Find where the given text appears and provide that cell's center as [x, y] coordinate. 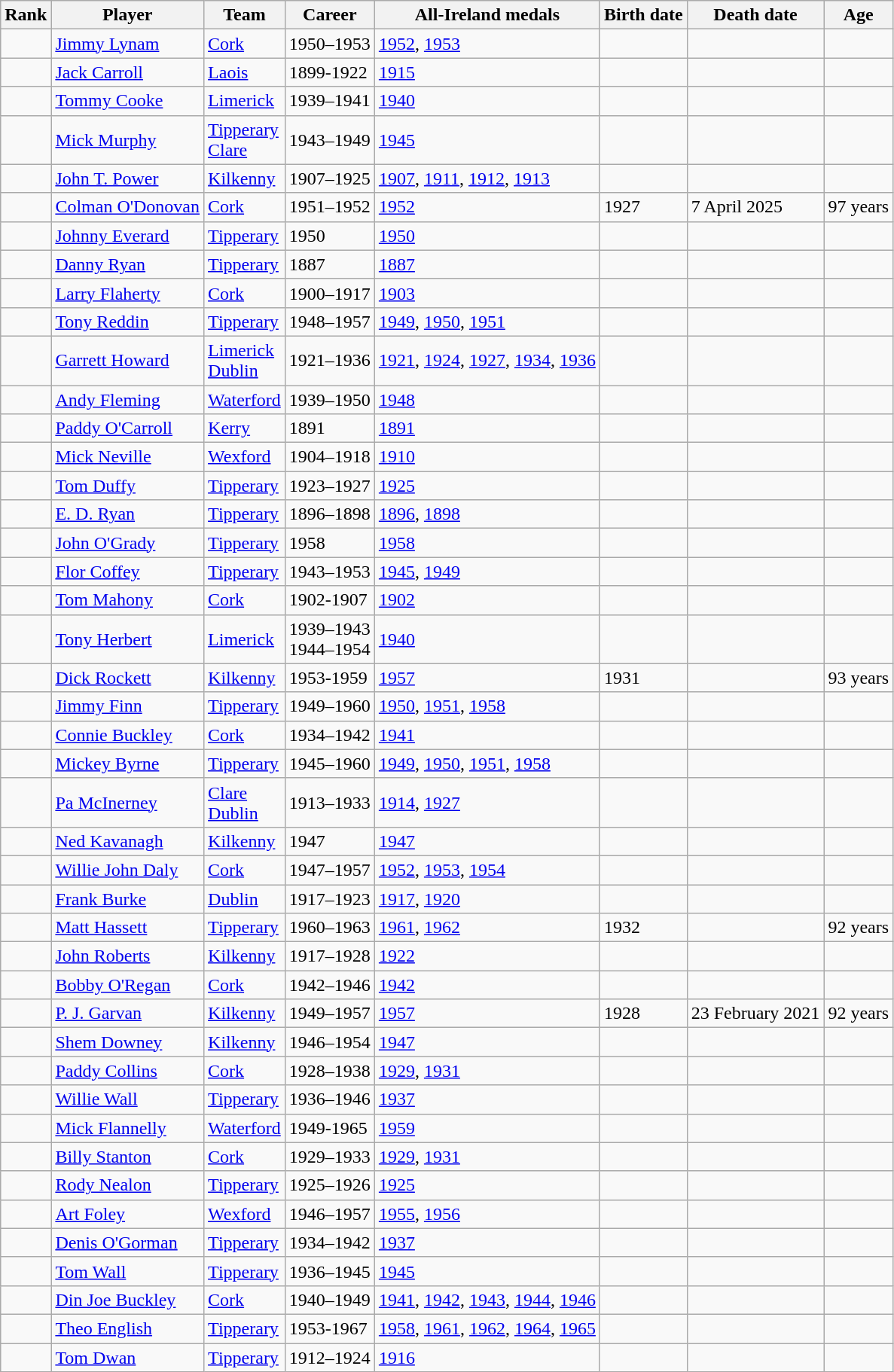
Death date [755, 15]
ClareDublin [245, 803]
Billy Stanton [128, 1157]
1896–1898 [330, 514]
Andy Fleming [128, 400]
1907–1925 [330, 178]
TipperaryClare [245, 140]
Willie John Daly [128, 870]
Rank [26, 15]
P. J. Garvan [128, 1014]
1928–1938 [330, 1071]
1903 [487, 293]
1960–1963 [330, 928]
1946–1954 [330, 1042]
Team [245, 15]
1896, 1898 [487, 514]
John T. Power [128, 178]
97 years [859, 207]
1945, 1949 [487, 572]
Tom Duffy [128, 486]
1947–1957 [330, 870]
Jimmy Lynam [128, 44]
1917–1923 [330, 898]
1955, 1956 [487, 1214]
1925–1926 [330, 1185]
1949, 1950, 1951, 1958 [487, 764]
1945–1960 [330, 764]
1941 [487, 735]
1958, 1961, 1962, 1964, 1965 [487, 1328]
Pa McInerney [128, 803]
1928 [643, 1014]
1961, 1962 [487, 928]
Birth date [643, 15]
1917–1928 [330, 956]
Ned Kavanagh [128, 841]
1943–1953 [330, 572]
1936–1945 [330, 1271]
1921–1936 [330, 360]
1951–1952 [330, 207]
1914, 1927 [487, 803]
1950–1953 [330, 44]
Kerry [245, 428]
Tony Herbert [128, 639]
Mick Murphy [128, 140]
Art Foley [128, 1214]
Matt Hassett [128, 928]
Career [330, 15]
Paddy Collins [128, 1071]
1902 [487, 600]
Dublin [245, 898]
Tommy Cooke [128, 101]
1917, 1920 [487, 898]
LimerickDublin [245, 360]
1904–1918 [330, 457]
23 February 2021 [755, 1014]
John O'Grady [128, 543]
1941, 1942, 1943, 1944, 1946 [487, 1300]
Denis O'Gorman [128, 1242]
1949, 1950, 1951 [487, 322]
Tom Mahony [128, 600]
1949–1957 [330, 1014]
Mick Neville [128, 457]
1910 [487, 457]
1949-1965 [330, 1128]
1959 [487, 1128]
Player [128, 15]
1952, 1953, 1954 [487, 870]
1939–1950 [330, 400]
Age [859, 15]
1953-1959 [330, 678]
1932 [643, 928]
1927 [643, 207]
Shem Downey [128, 1042]
Theo English [128, 1328]
1902-1907 [330, 600]
Johnny Everard [128, 236]
Bobby O'Regan [128, 985]
E. D. Ryan [128, 514]
Laois [245, 72]
1923–1927 [330, 486]
1922 [487, 956]
All-Ireland medals [487, 15]
Garrett Howard [128, 360]
1940–1949 [330, 1300]
Paddy O'Carroll [128, 428]
Tony Reddin [128, 322]
1942–1946 [330, 985]
Mick Flannelly [128, 1128]
1952 [487, 207]
93 years [859, 678]
Larry Flaherty [128, 293]
1913–1933 [330, 803]
Dick Rockett [128, 678]
1943–1949 [330, 140]
1939–19431944–1954 [330, 639]
1953-1967 [330, 1328]
Connie Buckley [128, 735]
1948–1957 [330, 322]
1921, 1924, 1927, 1934, 1936 [487, 360]
1915 [487, 72]
1931 [643, 678]
1900–1917 [330, 293]
Frank Burke [128, 898]
1939–1941 [330, 101]
Mickey Byrne [128, 764]
7 April 2025 [755, 207]
Willie Wall [128, 1099]
Tom Dwan [128, 1358]
1907, 1911, 1912, 1913 [487, 178]
Tom Wall [128, 1271]
Jack Carroll [128, 72]
1899-1922 [330, 72]
Jimmy Finn [128, 706]
Din Joe Buckley [128, 1300]
1942 [487, 985]
1946–1957 [330, 1214]
Rody Nealon [128, 1185]
1912–1924 [330, 1358]
1936–1946 [330, 1099]
1950, 1951, 1958 [487, 706]
Danny Ryan [128, 264]
1929–1933 [330, 1157]
1952, 1953 [487, 44]
Flor Coffey [128, 572]
1916 [487, 1358]
John Roberts [128, 956]
1948 [487, 400]
Colman O'Donovan [128, 207]
1949–1960 [330, 706]
